Output the [X, Y] coordinate of the center of the cell containing the given text.  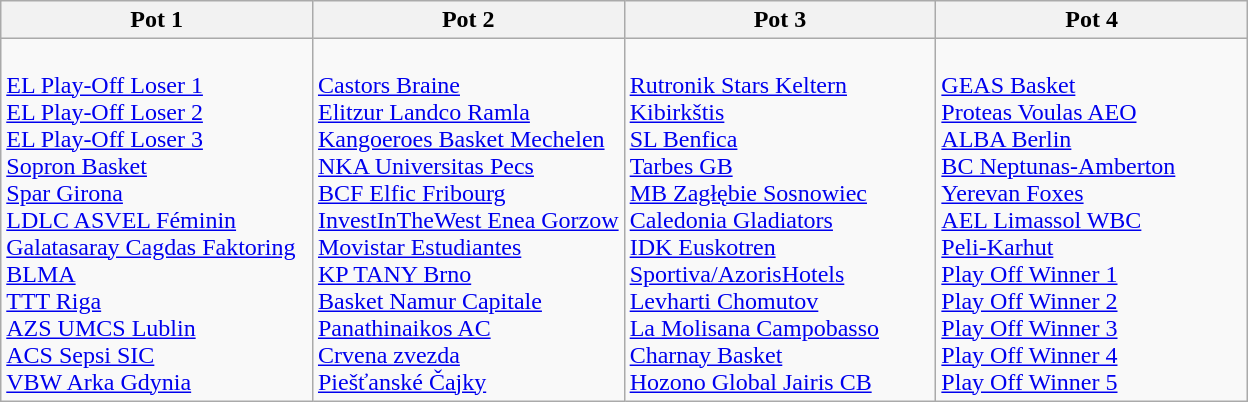
Pot 4 [1092, 20]
Pot 3 [780, 20]
Pot 1 [157, 20]
Pot 2 [468, 20]
